Determine the [x, y] coordinate at the center of the cell enclosing the given text.  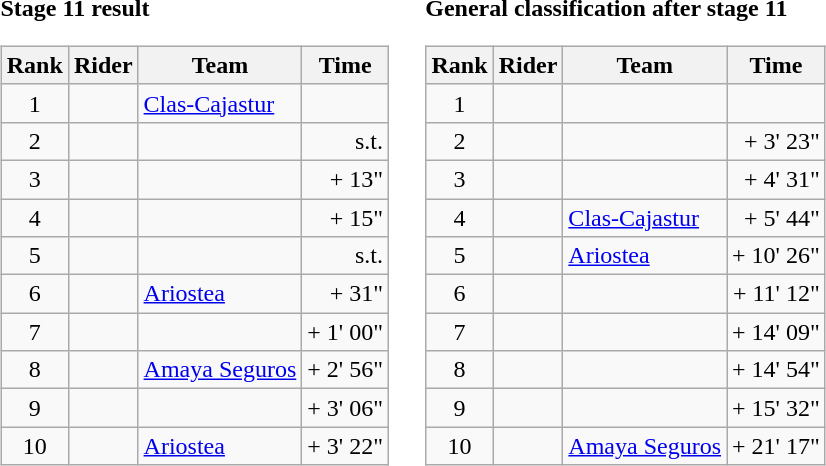
+ 4' 31" [776, 179]
+ 31" [346, 294]
+ 14' 09" [776, 332]
+ 15" [346, 217]
+ 21' 17" [776, 446]
+ 13" [346, 179]
+ 2' 56" [346, 370]
+ 3' 06" [346, 408]
+ 11' 12" [776, 294]
+ 14' 54" [776, 370]
+ 5' 44" [776, 217]
+ 3' 23" [776, 141]
+ 1' 00" [346, 332]
+ 10' 26" [776, 256]
+ 3' 22" [346, 446]
+ 15' 32" [776, 408]
